Pinpoint the cell where the given text exists, returning its [x, y] midpoint coordinate. 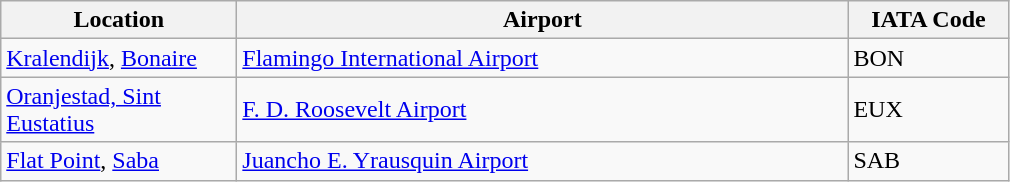
Location [119, 20]
Kralendijk, Bonaire [119, 58]
Flat Point, Saba [119, 161]
BON [928, 58]
Airport [542, 20]
Oranjestad, Sint Eustatius [119, 110]
SAB [928, 161]
IATA Code [928, 20]
Juancho E. Yrausquin Airport [542, 161]
EUX [928, 110]
Flamingo International Airport [542, 58]
F. D. Roosevelt Airport [542, 110]
